Pinpoint the cell where the given text exists, returning its [x, y] midpoint coordinate. 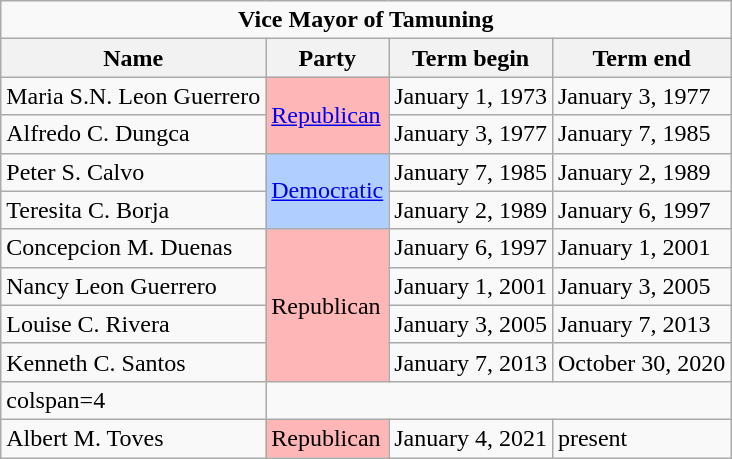
Term begin [471, 58]
October 30, 2020 [641, 362]
Democratic [328, 191]
colspan=4 [134, 400]
Nancy Leon Guerrero [134, 286]
Peter S. Calvo [134, 172]
January 4, 2021 [471, 438]
Vice Mayor of Tamuning [366, 20]
Teresita C. Borja [134, 210]
Party [328, 58]
Concepcion M. Duenas [134, 248]
Louise C. Rivera [134, 324]
Albert M. Toves [134, 438]
present [641, 438]
January 1, 1973 [471, 96]
Alfredo C. Dungca [134, 134]
Name [134, 58]
Maria S.N. Leon Guerrero [134, 96]
Kenneth C. Santos [134, 362]
Term end [641, 58]
